Output the (x, y) coordinate of the center of the cell containing the given text.  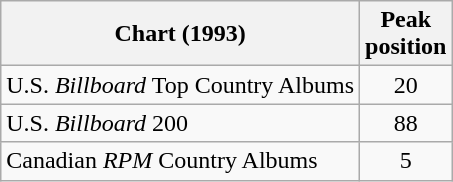
88 (406, 123)
Canadian RPM Country Albums (180, 161)
U.S. Billboard 200 (180, 123)
20 (406, 85)
U.S. Billboard Top Country Albums (180, 85)
5 (406, 161)
Peakposition (406, 34)
Chart (1993) (180, 34)
